For the text-containing cell, return its midpoint in [x, y] coordinate format. 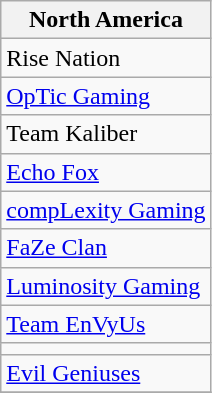
Luminosity Gaming [106, 286]
Team EnVyUs [106, 324]
compLexity Gaming [106, 210]
Echo Fox [106, 172]
Team Kaliber [106, 134]
Rise Nation [106, 58]
Evil Geniuses [106, 373]
North America [106, 20]
FaZe Clan [106, 248]
OpTic Gaming [106, 96]
